Scan for the cell matching the given text and deliver its [X, Y] coordinate at center. 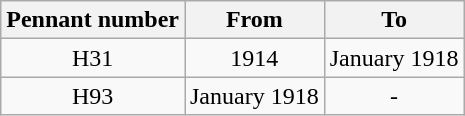
- [394, 96]
Pennant number [93, 20]
1914 [254, 58]
H93 [93, 96]
H31 [93, 58]
From [254, 20]
To [394, 20]
